Capture the cell that displays the provided text and extract its [x, y] central coordinate. 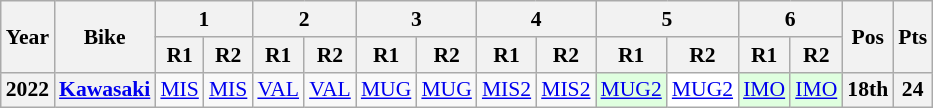
2 [304, 19]
5 [668, 19]
Kawasaki [104, 90]
Pos [868, 36]
18th [868, 90]
Bike [104, 36]
4 [536, 19]
24 [912, 90]
3 [416, 19]
6 [790, 19]
1 [204, 19]
Pts [912, 36]
2022 [28, 90]
Year [28, 36]
